From the cell containing the given text, extract its center point as [X, Y] coordinate. 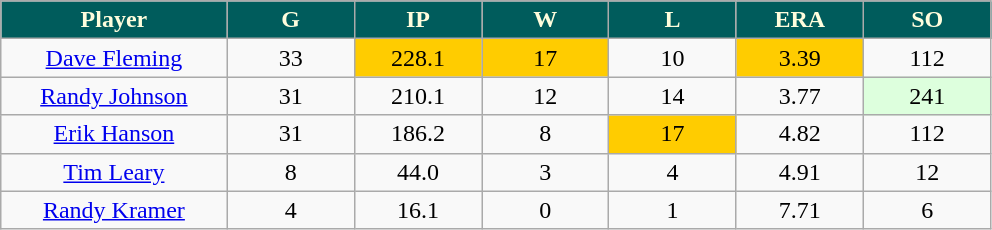
Tim Leary [114, 172]
6 [928, 210]
Randy Kramer [114, 210]
Player [114, 20]
4.82 [800, 134]
SO [928, 20]
241 [928, 96]
7.71 [800, 210]
Dave Fleming [114, 58]
10 [672, 58]
33 [290, 58]
228.1 [418, 58]
3 [546, 172]
ERA [800, 20]
Randy Johnson [114, 96]
16.1 [418, 210]
3.77 [800, 96]
G [290, 20]
3.39 [800, 58]
0 [546, 210]
210.1 [418, 96]
W [546, 20]
1 [672, 210]
186.2 [418, 134]
4.91 [800, 172]
44.0 [418, 172]
IP [418, 20]
Erik Hanson [114, 134]
14 [672, 96]
L [672, 20]
